Return (X, Y) of the center of cell containing provided text 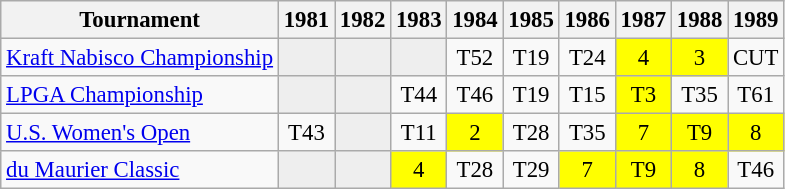
T44 (419, 95)
T43 (306, 133)
1987 (643, 20)
T3 (643, 95)
3 (699, 58)
Tournament (140, 20)
LPGA Championship (140, 95)
1989 (756, 20)
1982 (363, 20)
1986 (587, 20)
1981 (306, 20)
1983 (419, 20)
T11 (419, 133)
CUT (756, 58)
1984 (475, 20)
T24 (587, 58)
T15 (587, 95)
T61 (756, 95)
U.S. Women's Open (140, 133)
T52 (475, 58)
1988 (699, 20)
2 (475, 133)
T29 (531, 170)
1985 (531, 20)
du Maurier Classic (140, 170)
Kraft Nabisco Championship (140, 58)
